Provide the (x, y) coordinate of the cell's center where the given text is located.  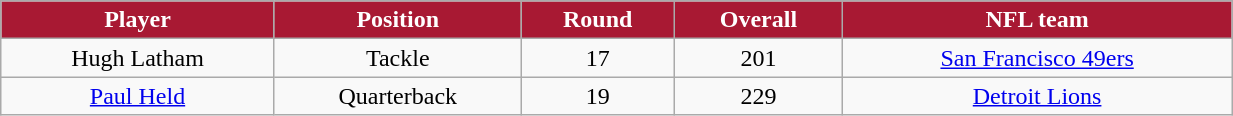
Paul Held (138, 96)
Tackle (398, 58)
Hugh Latham (138, 58)
19 (598, 96)
Round (598, 20)
Overall (758, 20)
229 (758, 96)
Position (398, 20)
201 (758, 58)
17 (598, 58)
Detroit Lions (1038, 96)
Quarterback (398, 96)
NFL team (1038, 20)
Player (138, 20)
San Francisco 49ers (1038, 58)
